Identify which cell holds the provided text, then report its (X, Y) central coordinate. 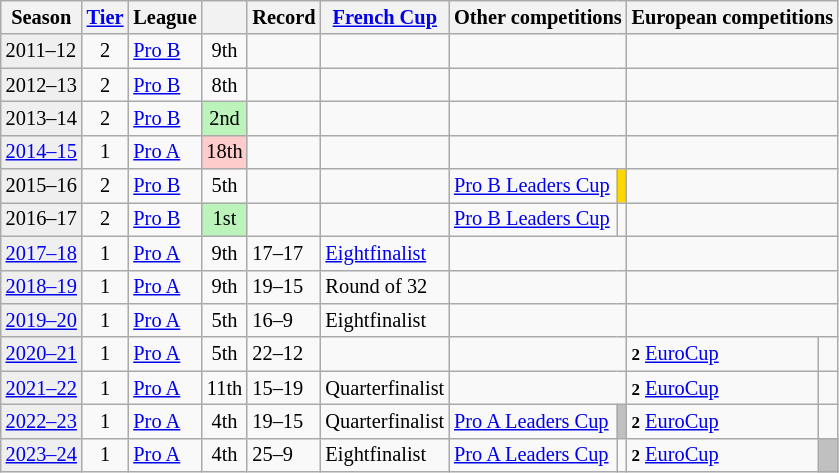
2011–12 (42, 51)
2022–23 (42, 421)
8th (225, 85)
2013–14 (42, 118)
2019–20 (42, 320)
17–17 (284, 253)
2015–16 (42, 186)
25–9 (284, 455)
2020–21 (42, 354)
22–12 (284, 354)
15–19 (284, 388)
2023–24 (42, 455)
Record (284, 17)
2018–19 (42, 287)
18th (225, 152)
2014–15 (42, 152)
2017–18 (42, 253)
Tier (106, 17)
2021–22 (42, 388)
2016–17 (42, 219)
11th (225, 388)
Other competitions (538, 17)
1st (225, 219)
16–9 (284, 320)
Round of 32 (386, 287)
2012–13 (42, 85)
2nd (225, 118)
French Cup (386, 17)
League (164, 17)
Season (42, 17)
European competitions (733, 17)
